Find where the given text appears and provide that cell's center as (X, Y) coordinate. 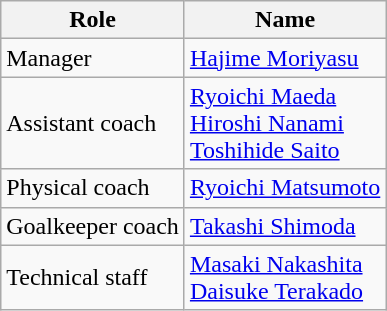
Ryoichi Maeda Hiroshi Nanami Toshihide Saito (284, 123)
Role (93, 20)
Masaki Nakashita Daisuke Terakado (284, 278)
Technical staff (93, 278)
Name (284, 20)
Hajime Moriyasu (284, 58)
Manager (93, 58)
Goalkeeper coach (93, 226)
Ryoichi Matsumoto (284, 188)
Takashi Shimoda (284, 226)
Physical coach (93, 188)
Assistant coach (93, 123)
